Search for the cell housing the specified text and yield its [X, Y] center coordinate. 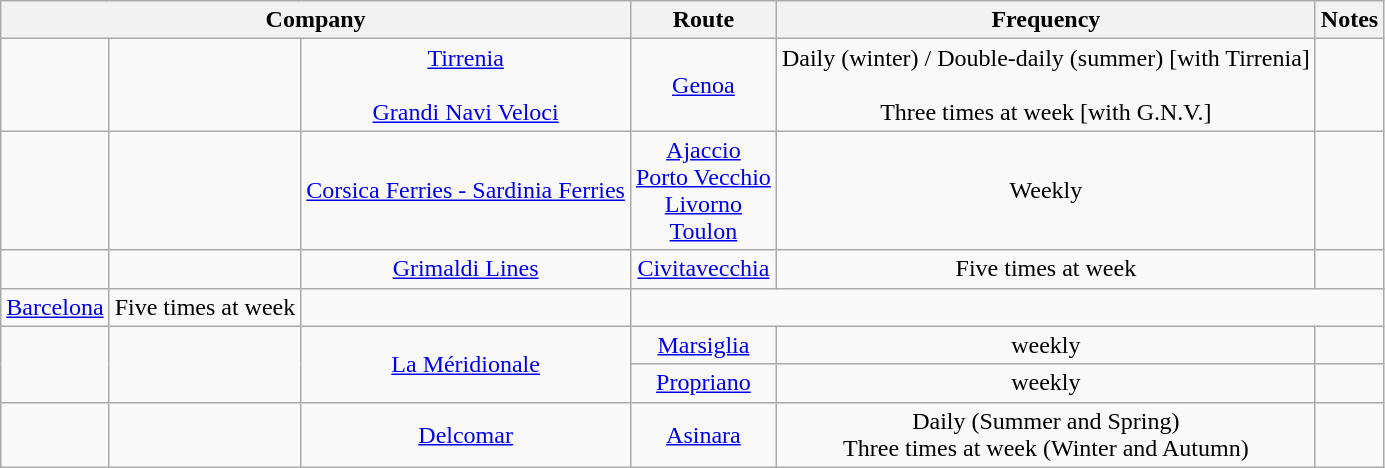
Company [316, 20]
AjaccioPorto VecchioLivornoToulon [703, 190]
Propriano [703, 383]
Weekly [1046, 190]
Asinara [703, 434]
Barcelona [55, 307]
Corsica Ferries - Sardinia Ferries [466, 190]
Marsiglia [703, 345]
TirreniaGrandi Navi Veloci [466, 85]
La Méridionale [466, 364]
Civitavecchia [703, 269]
Daily (winter) / Double-daily (summer) [with Tirrenia]Three times at week [with G.N.V.] [1046, 85]
Delcomar [466, 434]
Route [703, 20]
Genoa [703, 85]
Frequency [1046, 20]
Grimaldi Lines [466, 269]
Daily (Summer and Spring)Three times at week (Winter and Autumn) [1046, 434]
Notes [1349, 20]
